Find where the given text appears and provide that cell's center as (x, y) coordinate. 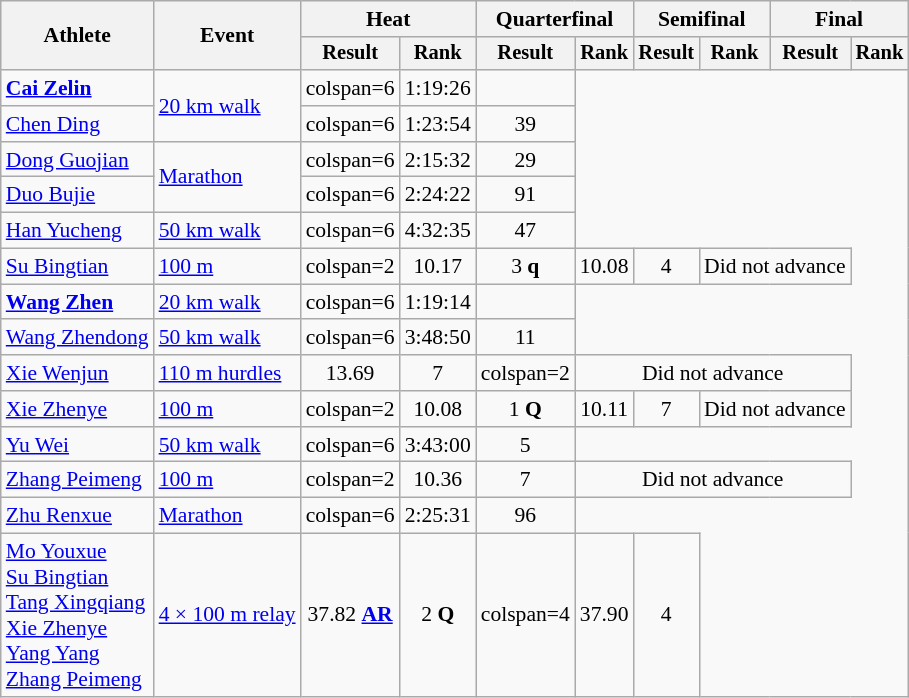
37.82 AR (350, 616)
Chen Ding (78, 124)
Event (228, 36)
Wang Zhendong (78, 338)
Athlete (78, 36)
1:23:54 (438, 124)
5 (526, 445)
3 q (526, 267)
Cai Zelin (78, 88)
Wang Zhen (78, 302)
Mo YouxueSu BingtianTang XingqiangXie ZhenyeYang YangZhang Peimeng (78, 616)
2 Q (438, 616)
3:48:50 (438, 338)
Final (839, 19)
Xie Zhenye (78, 409)
Zhu Renxue (78, 516)
Xie Wenjun (78, 373)
3:43:00 (438, 445)
Su Bingtian (78, 267)
4:32:35 (438, 231)
2:15:32 (438, 160)
Semifinal (702, 19)
Zhang Peimeng (78, 480)
1:19:26 (438, 88)
Heat (388, 19)
10.17 (438, 267)
91 (526, 195)
47 (526, 231)
colspan=4 (526, 616)
39 (526, 124)
110 m hurdles (228, 373)
1 Q (526, 409)
Quarterfinal (555, 19)
2:24:22 (438, 195)
37.90 (604, 616)
2:25:31 (438, 516)
13.69 (350, 373)
Yu Wei (78, 445)
10.36 (438, 480)
Dong Guojian (78, 160)
4 × 100 m relay (228, 616)
29 (526, 160)
10.11 (604, 409)
96 (526, 516)
Han Yucheng (78, 231)
Duo Bujie (78, 195)
11 (526, 338)
1:19:14 (438, 302)
